Detect which cell encompasses the target text, then output its (X, Y) center coordinate. 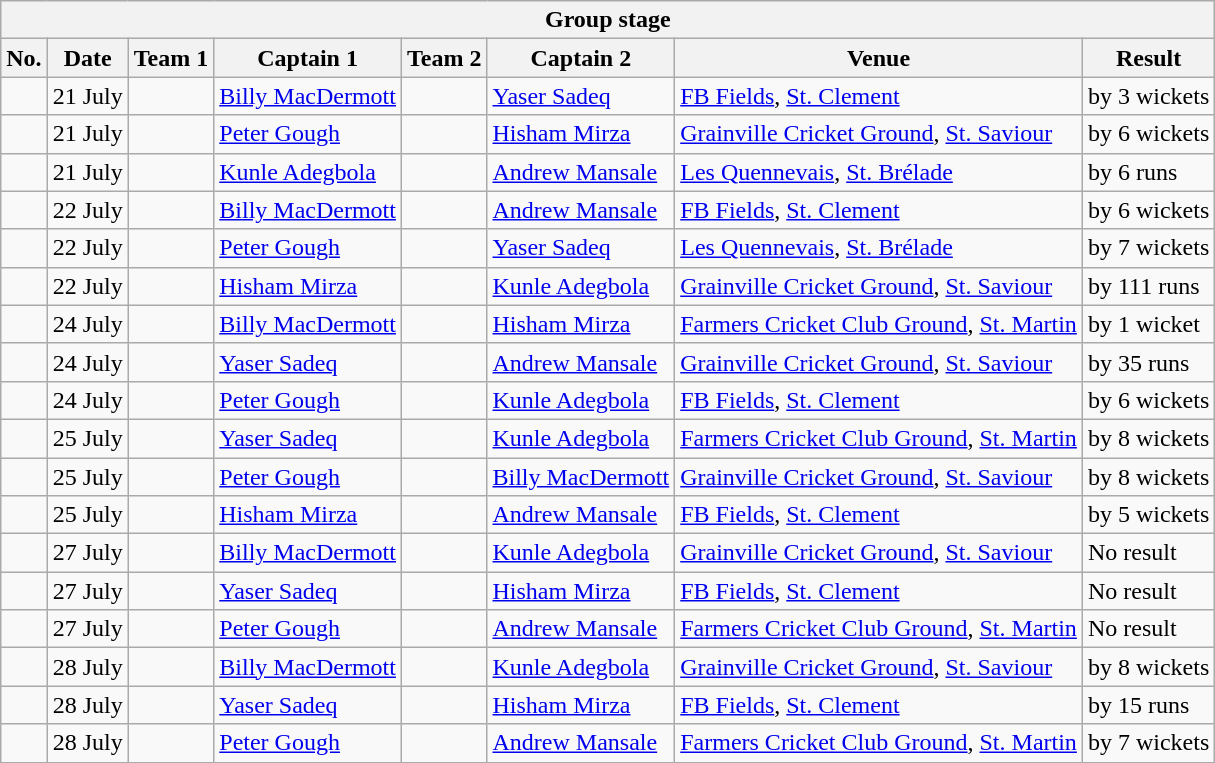
by 111 runs (1148, 286)
Result (1148, 58)
by 6 runs (1148, 172)
by 1 wicket (1148, 324)
Captain 1 (308, 58)
Captain 2 (581, 58)
by 3 wickets (1148, 96)
Date (88, 58)
Venue (879, 58)
by 35 runs (1148, 362)
by 5 wickets (1148, 515)
Team 1 (171, 58)
Team 2 (444, 58)
by 15 runs (1148, 705)
No. (24, 58)
Group stage (608, 20)
